Return the (x, y) coordinate for the center point of the cell that contains the specified text.  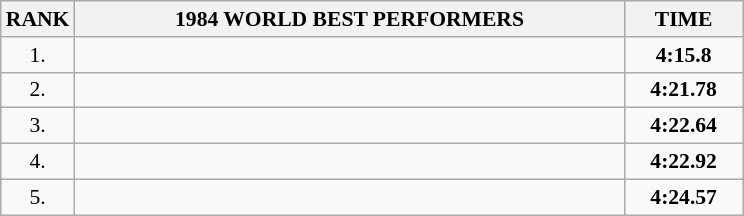
5. (38, 197)
1984 WORLD BEST PERFORMERS (349, 19)
4. (38, 162)
2. (38, 90)
RANK (38, 19)
1. (38, 55)
4:22.64 (684, 126)
4:15.8 (684, 55)
TIME (684, 19)
4:22.92 (684, 162)
4:24.57 (684, 197)
3. (38, 126)
4:21.78 (684, 90)
